Detect which cell encompasses the target text, then output its (x, y) center coordinate. 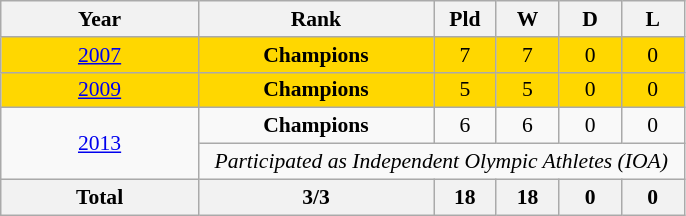
2013 (100, 144)
D (590, 19)
Pld (466, 19)
L (652, 19)
Total (100, 197)
W (528, 19)
2007 (100, 55)
Year (100, 19)
3/3 (316, 197)
Participated as Independent Olympic Athletes (IOA) (441, 162)
Rank (316, 19)
2009 (100, 90)
